For the text-containing cell, return its midpoint in [X, Y] coordinate format. 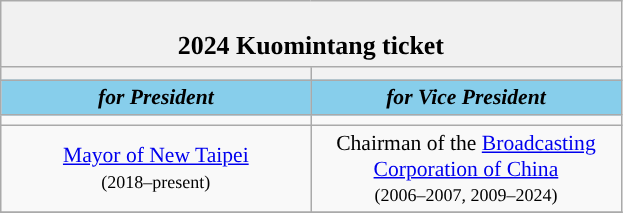
for President [156, 98]
2024 Kuomintang ticket [311, 34]
Mayor of New Taipei(2018–present) [156, 170]
for Vice President [466, 98]
Chairman of the Broadcasting Corporation of China(2006–2007, 2009–2024) [466, 170]
